Find where the given text appears and provide that cell's center as (x, y) coordinate. 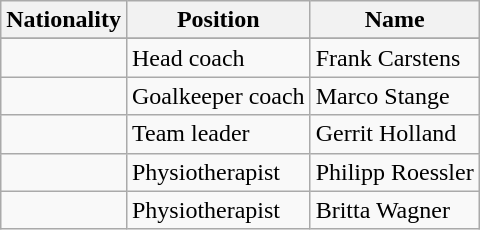
Marco Stange (394, 96)
Head coach (218, 58)
Nationality (64, 20)
Name (394, 20)
Philipp Roessler (394, 172)
Goalkeeper coach (218, 96)
Position (218, 20)
Gerrit Holland (394, 134)
Team leader (218, 134)
Frank Carstens (394, 58)
Britta Wagner (394, 210)
